Extract the (x, y) coordinate from the center of the cell holding the provided text.  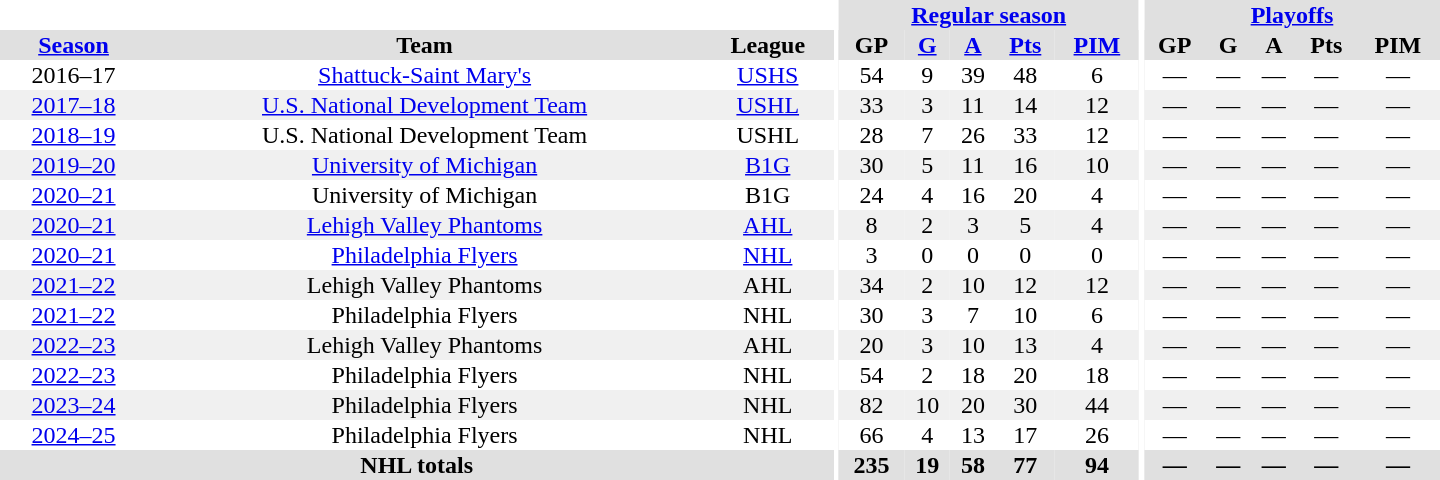
2016–17 (74, 75)
2023–24 (74, 405)
39 (973, 75)
77 (1026, 465)
2019–20 (74, 165)
44 (1097, 405)
235 (871, 465)
58 (973, 465)
Team (424, 45)
2018–19 (74, 135)
8 (871, 225)
94 (1097, 465)
USHS (768, 75)
66 (871, 435)
48 (1026, 75)
24 (871, 195)
Regular season (988, 15)
League (768, 45)
Season (74, 45)
9 (927, 75)
19 (927, 465)
NHL totals (416, 465)
34 (871, 285)
2024–25 (74, 435)
Playoffs (1292, 15)
14 (1026, 105)
Shattuck-Saint Mary's (424, 75)
28 (871, 135)
17 (1026, 435)
82 (871, 405)
2017–18 (74, 105)
